Return the [X, Y] coordinate for the center point of the cell that contains the specified text.  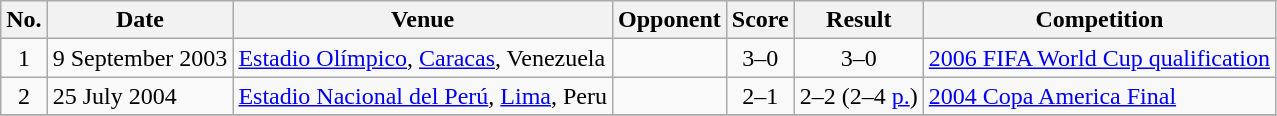
Opponent [669, 20]
Estadio Olímpico, Caracas, Venezuela [423, 58]
25 July 2004 [140, 96]
Score [760, 20]
Date [140, 20]
9 September 2003 [140, 58]
2006 FIFA World Cup qualification [1099, 58]
Estadio Nacional del Perú, Lima, Peru [423, 96]
2004 Copa America Final [1099, 96]
2–1 [760, 96]
2 [24, 96]
1 [24, 58]
Venue [423, 20]
Competition [1099, 20]
2–2 (2–4 p.) [858, 96]
Result [858, 20]
No. [24, 20]
